From the cell containing the given text, extract its center point as [X, Y] coordinate. 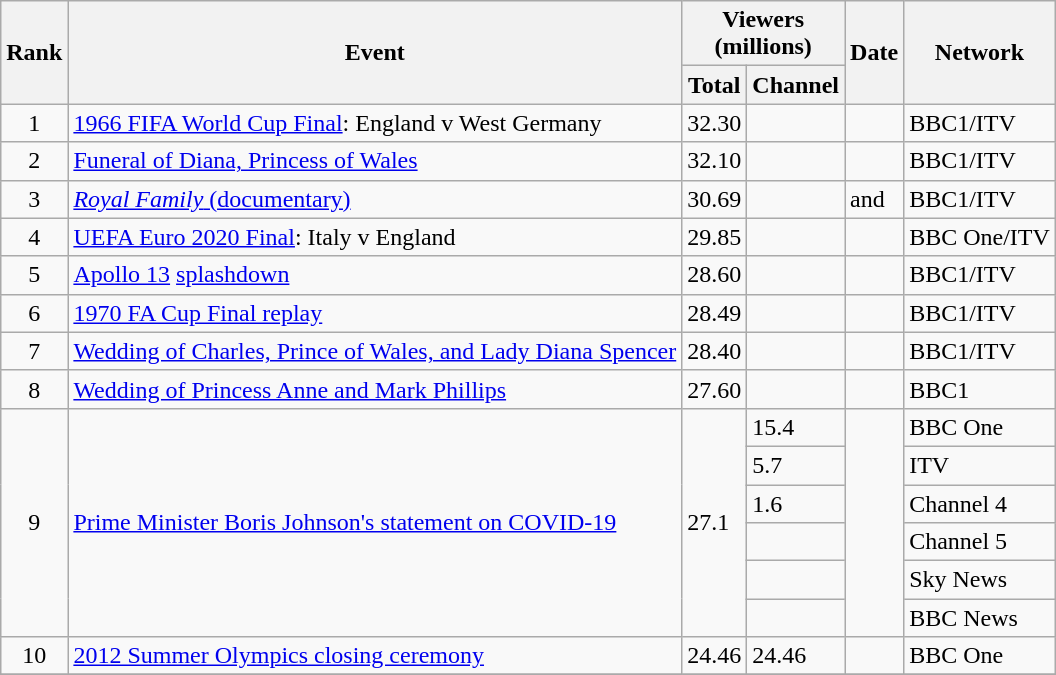
1.6 [796, 503]
9 [34, 522]
Wedding of Princess Anne and Mark Phillips [375, 389]
Prime Minister Boris Johnson's statement on COVID-19 [375, 522]
Event [375, 52]
28.60 [714, 275]
27.60 [714, 389]
1 [34, 123]
Channel 5 [980, 542]
5 [34, 275]
Viewers(millions) [764, 34]
Rank [34, 52]
27.1 [714, 522]
Sky News [980, 580]
Wedding of Charles, Prince of Wales, and Lady Diana Spencer [375, 351]
1970 FA Cup Final replay [375, 313]
29.85 [714, 237]
28.40 [714, 351]
7 [34, 351]
BBC One/ITV [980, 237]
5.7 [796, 465]
Date [874, 52]
1966 FIFA World Cup Final: England v West Germany [375, 123]
Apollo 13 splashdown [375, 275]
3 [34, 199]
Royal Family (documentary) [375, 199]
Channel 4 [980, 503]
8 [34, 389]
UEFA Euro 2020 Final: Italy v England [375, 237]
10 [34, 656]
ITV [980, 465]
Network [980, 52]
Total [714, 85]
4 [34, 237]
30.69 [714, 199]
BBC News [980, 618]
2012 Summer Olympics closing ceremony [375, 656]
15.4 [796, 427]
32.30 [714, 123]
32.10 [714, 161]
6 [34, 313]
Channel [796, 85]
and [874, 199]
BBC1 [980, 389]
Funeral of Diana, Princess of Wales [375, 161]
2 [34, 161]
28.49 [714, 313]
